Return [x, y] of the center of cell containing provided text 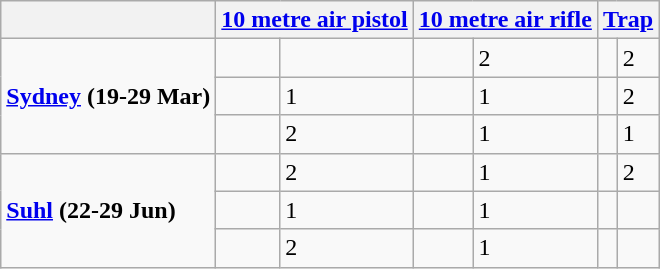
Trap [628, 20]
10 metre air rifle [505, 20]
10 metre air pistol [314, 20]
Suhl (22-29 Jun) [108, 210]
Sydney (19-29 Mar) [108, 96]
